Pinpoint the cell where the given text exists, returning its (x, y) midpoint coordinate. 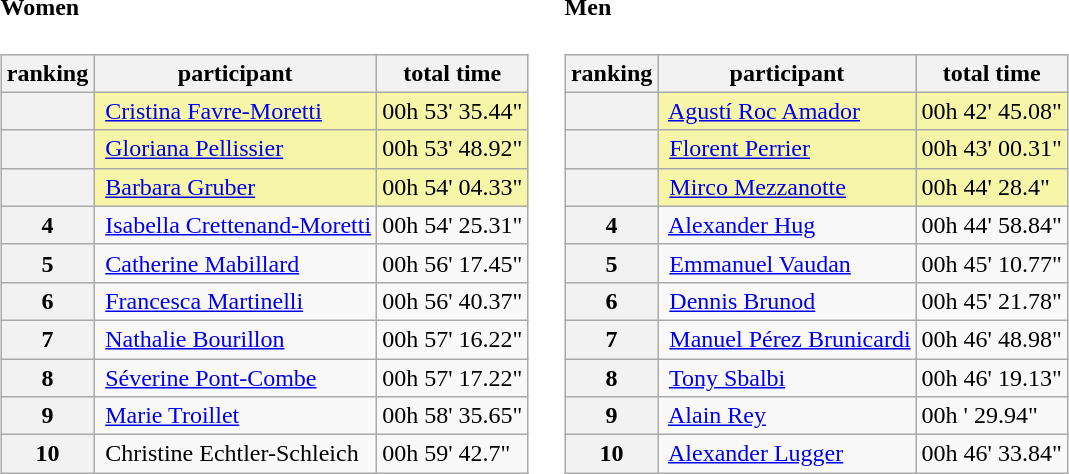
00h 44' 28.4" (992, 187)
00h 53' 48.92" (452, 149)
00h 46' 33.84" (992, 454)
00h 57' 16.22" (452, 339)
00h 43' 00.31" (992, 149)
Agustí Roc Amador (787, 111)
Isabella Crettenand-Moretti (236, 225)
Nathalie Bourillon (236, 339)
Barbara Gruber (236, 187)
00h 44' 58.84" (992, 225)
00h 54' 25.31" (452, 225)
00h 58' 35.65" (452, 416)
00h 53' 35.44" (452, 111)
00h 54' 04.33" (452, 187)
Catherine Mabillard (236, 263)
00h 59' 42.7" (452, 454)
Dennis Brunod (787, 301)
Gloriana Pellissier (236, 149)
Alain Rey (787, 416)
Séverine Pont-Combe (236, 378)
Florent Perrier (787, 149)
Christine Echtler-Schleich (236, 454)
Manuel Pérez Brunicardi (787, 339)
00h 56' 40.37" (452, 301)
00h 46' 19.13" (992, 378)
00h 57' 17.22" (452, 378)
00h 45' 10.77" (992, 263)
00h 56' 17.45" (452, 263)
Alexander Hug (787, 225)
00h 42' 45.08" (992, 111)
00h ' 29.94" (992, 416)
00h 46' 48.98" (992, 339)
Mirco Mezzanotte (787, 187)
Francesca Martinelli (236, 301)
00h 45' 21.78" (992, 301)
Tony Sbalbi (787, 378)
Emmanuel Vaudan (787, 263)
Cristina Favre-Moretti (236, 111)
Alexander Lugger (787, 454)
Marie Troillet (236, 416)
